Search for the cell housing the specified text and yield its (X, Y) center coordinate. 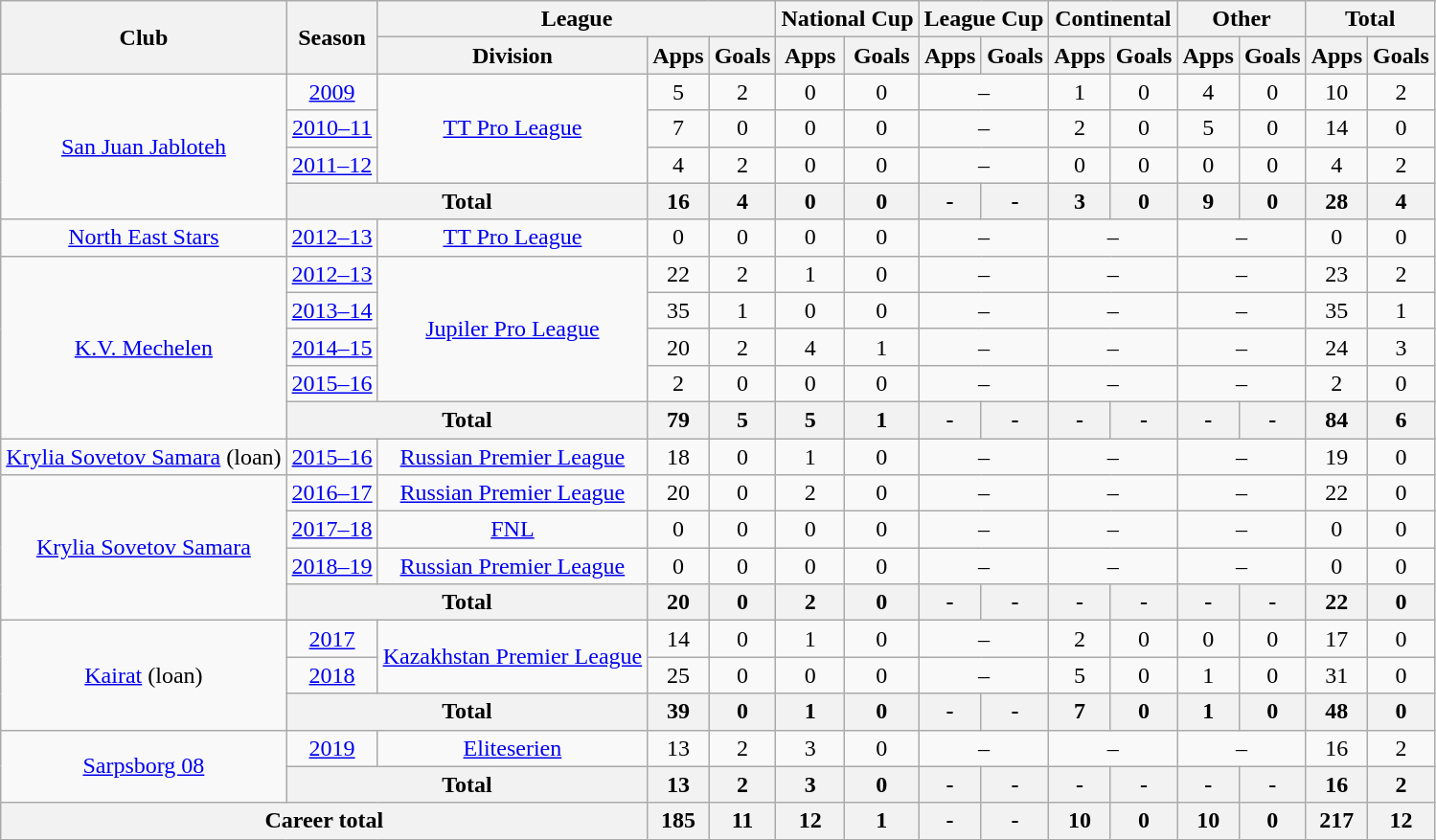
2018 (331, 675)
Krylia Sovetov Samara (144, 548)
6 (1402, 420)
11 (742, 821)
League Cup (984, 19)
Eliteserien (513, 748)
2010–11 (331, 128)
Jupiler Pro League (513, 329)
2009 (331, 92)
Career total (324, 821)
Continental (1113, 19)
17 (1336, 639)
Kazakhstan Premier League (513, 657)
Season (331, 37)
2017–18 (331, 530)
28 (1336, 201)
24 (1336, 347)
2013–14 (331, 310)
39 (678, 712)
25 (678, 675)
Sarpsborg 08 (144, 766)
23 (1336, 274)
19 (1336, 457)
Krylia Sovetov Samara (loan) (144, 457)
2017 (331, 639)
217 (1336, 821)
San Juan Jabloteh (144, 147)
Club (144, 37)
National Cup (847, 19)
31 (1336, 675)
185 (678, 821)
Division (513, 56)
2014–15 (331, 347)
48 (1336, 712)
2016–17 (331, 493)
2018–19 (331, 566)
9 (1208, 201)
North East Stars (144, 238)
79 (678, 420)
FNL (513, 530)
2011–12 (331, 165)
84 (1336, 420)
2019 (331, 748)
Other (1242, 19)
Kairat (loan) (144, 675)
K.V. Mechelen (144, 347)
League (577, 19)
18 (678, 457)
